Locate the cell with the specified text and output its (x, y) center coordinate. 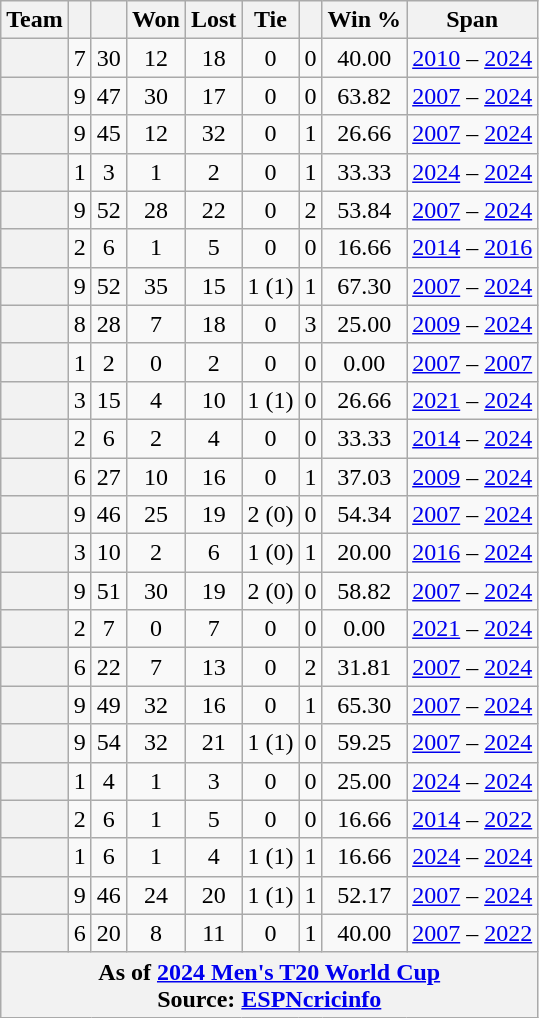
27 (108, 477)
45 (108, 134)
Win % (364, 20)
35 (156, 286)
47 (108, 96)
54.34 (364, 515)
Lost (213, 20)
24 (156, 895)
2014 – 2024 (472, 438)
Won (156, 20)
2007 – 2007 (472, 362)
54 (108, 743)
58.82 (364, 591)
As of 2024 Men's T20 World CupSource: ESPNcricinfo (270, 984)
31.81 (364, 667)
Team (35, 20)
2007 – 2022 (472, 933)
Tie (270, 20)
2014 – 2022 (472, 819)
21 (213, 743)
2010 – 2024 (472, 58)
1 (0) (270, 553)
65.30 (364, 705)
2016 – 2024 (472, 553)
25 (156, 515)
13 (213, 667)
49 (108, 705)
51 (108, 591)
2014 – 2016 (472, 248)
63.82 (364, 96)
11 (213, 933)
52.17 (364, 895)
20.00 (364, 553)
67.30 (364, 286)
53.84 (364, 210)
59.25 (364, 743)
17 (213, 96)
37.03 (364, 477)
Span (472, 20)
